Provide the (X, Y) coordinate of the cell's center where the given text is located.  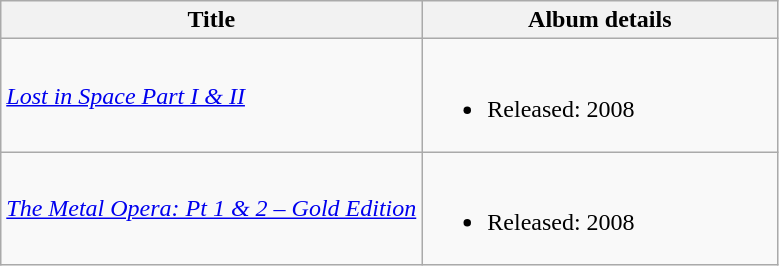
Lost in Space Part I & II (212, 96)
Album details (600, 20)
Title (212, 20)
The Metal Opera: Pt 1 & 2 – Gold Edition (212, 208)
